Pinpoint the cell where the given text exists, returning its (X, Y) midpoint coordinate. 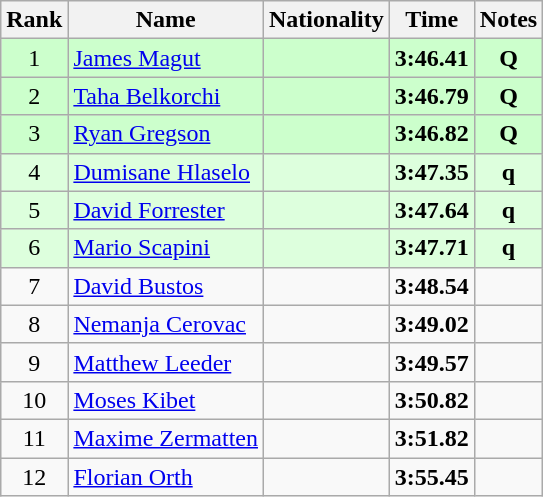
12 (34, 477)
3:49.57 (432, 362)
Maxime Zermatten (166, 438)
4 (34, 172)
Rank (34, 20)
3:49.02 (432, 324)
3:50.82 (432, 400)
Taha Belkorchi (166, 96)
10 (34, 400)
David Bustos (166, 286)
3:46.79 (432, 96)
3:51.82 (432, 438)
2 (34, 96)
Florian Orth (166, 477)
5 (34, 210)
David Forrester (166, 210)
Mario Scapini (166, 248)
3:47.64 (432, 210)
6 (34, 248)
James Magut (166, 58)
Name (166, 20)
Moses Kibet (166, 400)
3:46.41 (432, 58)
3:47.71 (432, 248)
Ryan Gregson (166, 134)
Nemanja Cerovac (166, 324)
7 (34, 286)
3 (34, 134)
Notes (508, 20)
1 (34, 58)
9 (34, 362)
Time (432, 20)
Dumisane Hlaselo (166, 172)
3:55.45 (432, 477)
Matthew Leeder (166, 362)
3:48.54 (432, 286)
3:47.35 (432, 172)
3:46.82 (432, 134)
8 (34, 324)
11 (34, 438)
Nationality (327, 20)
